Pinpoint the cell where the given text exists, returning its (X, Y) midpoint coordinate. 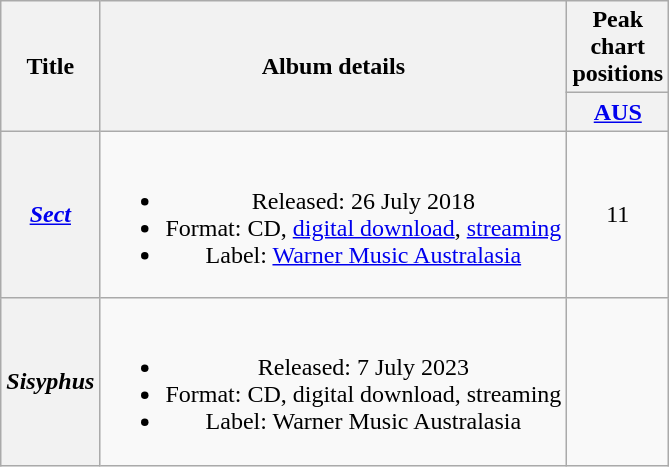
Released: 7 July 2023Format: CD, digital download, streamingLabel: Warner Music Australasia (334, 382)
11 (618, 214)
Title (50, 66)
Peak chart positions (618, 47)
Album details (334, 66)
Sisyphus (50, 382)
Sect (50, 214)
AUS (618, 112)
Released: 26 July 2018Format: CD, digital download, streamingLabel: Warner Music Australasia (334, 214)
